Provide the (X, Y) coordinate of the cell's center where the given text is located.  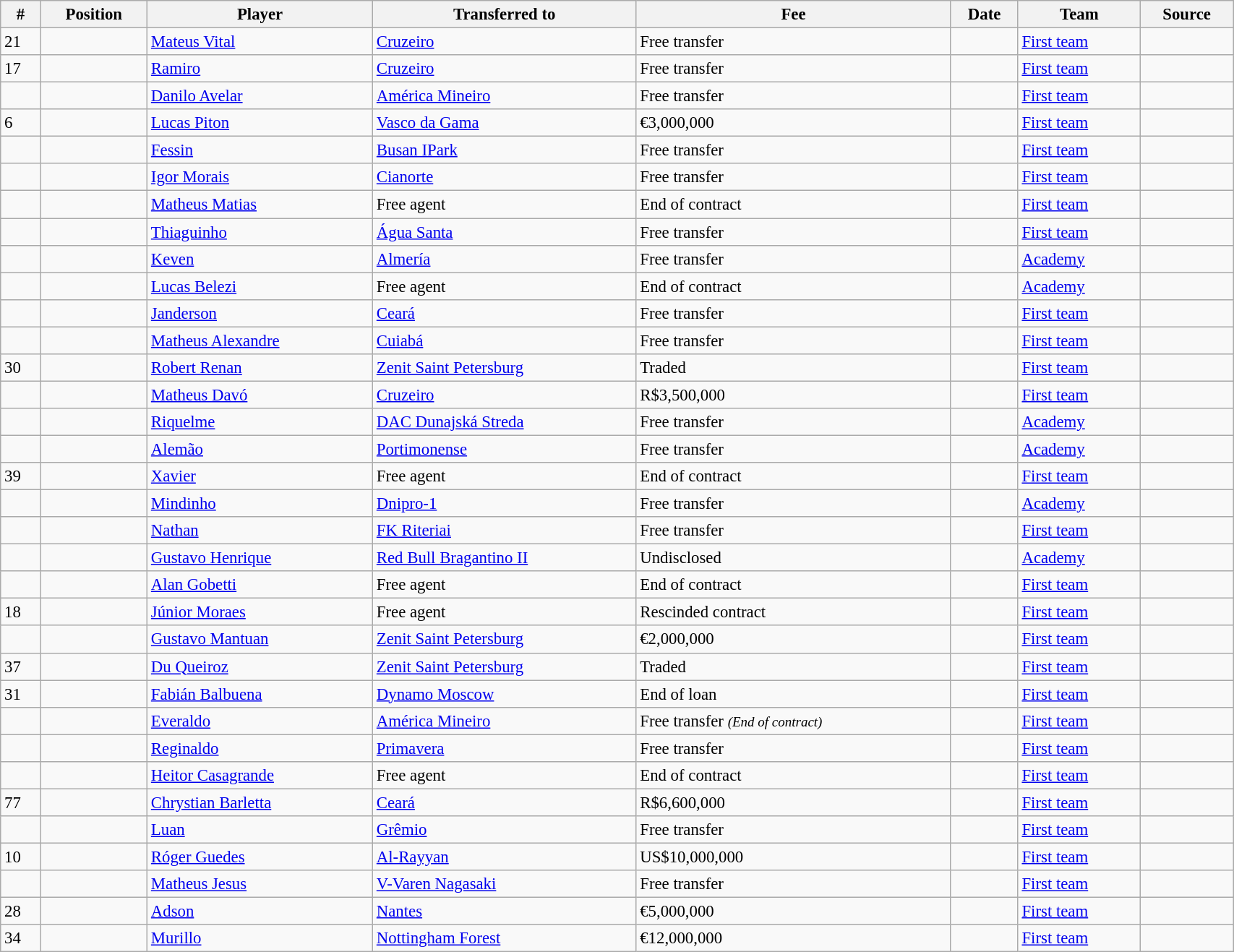
Matheus Davó (260, 395)
€3,000,000 (794, 123)
Busan IPark (505, 150)
Ramiro (260, 69)
Reginaldo (260, 748)
Fee (794, 14)
Almería (505, 259)
Alemão (260, 449)
Du Queiroz (260, 666)
€2,000,000 (794, 640)
Al-Rayyan (505, 857)
34 (20, 938)
Cuiabá (505, 340)
10 (20, 857)
Alan Gobetti (260, 585)
Everaldo (260, 721)
Cianorte (505, 177)
Team (1079, 14)
Xavier (260, 476)
Chrystian Barletta (260, 802)
Igor Morais (260, 177)
Luan (260, 830)
Nottingham Forest (505, 938)
Matheus Matias (260, 205)
€5,000,000 (794, 912)
Red Bull Bragantino II (505, 558)
# (20, 14)
Água Santa (505, 232)
30 (20, 368)
Júnior Moraes (260, 612)
Janderson (260, 313)
Róger Guedes (260, 857)
FK Riteriai (505, 531)
Gustavo Henrique (260, 558)
Robert Renan (260, 368)
R$6,600,000 (794, 802)
6 (20, 123)
18 (20, 612)
Portimonense (505, 449)
17 (20, 69)
Vasco da Gama (505, 123)
Keven (260, 259)
Transferred to (505, 14)
Position (94, 14)
31 (20, 694)
Riquelme (260, 422)
37 (20, 666)
Mateus Vital (260, 42)
Gustavo Mantuan (260, 640)
Fabián Balbuena (260, 694)
Nathan (260, 531)
Heitor Casagrande (260, 776)
US$10,000,000 (794, 857)
Source (1187, 14)
Nantes (505, 912)
Primavera (505, 748)
Fessin (260, 150)
Free transfer (End of contract) (794, 721)
V-Varen Nagasaki (505, 884)
Adson (260, 912)
€12,000,000 (794, 938)
End of loan (794, 694)
Danilo Avelar (260, 96)
Lucas Belezi (260, 286)
Murillo (260, 938)
Dnipro-1 (505, 504)
28 (20, 912)
DAC Dunajská Streda (505, 422)
Player (260, 14)
21 (20, 42)
Matheus Jesus (260, 884)
39 (20, 476)
77 (20, 802)
Dynamo Moscow (505, 694)
Date (985, 14)
Thiaguinho (260, 232)
Undisclosed (794, 558)
Grêmio (505, 830)
Mindinho (260, 504)
Rescinded contract (794, 612)
R$3,500,000 (794, 395)
Matheus Alexandre (260, 340)
Lucas Piton (260, 123)
